Determine the [x, y] coordinate at the center of the cell enclosing the given text.  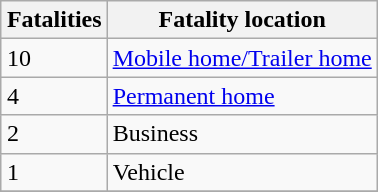
4 [54, 96]
Mobile home/Trailer home [242, 58]
2 [54, 134]
Business [242, 134]
10 [54, 58]
Permanent home [242, 96]
Vehicle [242, 172]
Fatalities [54, 20]
1 [54, 172]
Fatality location [242, 20]
